Identify which cell holds the provided text, then report its (X, Y) central coordinate. 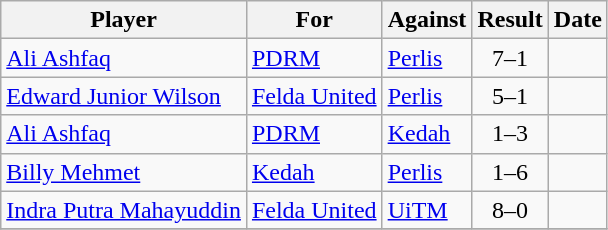
For (314, 20)
Indra Putra Mahayuddin (124, 210)
Result (510, 20)
Billy Mehmet (124, 172)
7–1 (510, 58)
5–1 (510, 96)
UiTM (427, 210)
Against (427, 20)
1–3 (510, 134)
1–6 (510, 172)
Date (578, 20)
Edward Junior Wilson (124, 96)
Player (124, 20)
8–0 (510, 210)
